For the text-containing cell, return its midpoint in [X, Y] coordinate format. 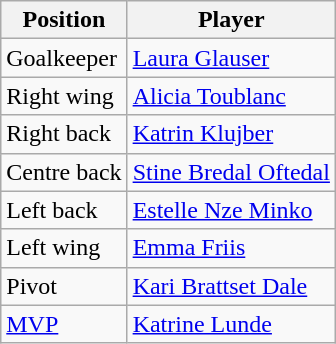
Left wing [64, 248]
Laura Glauser [231, 58]
Centre back [64, 172]
Goalkeeper [64, 58]
Estelle Nze Minko [231, 210]
Right wing [64, 96]
Pivot [64, 286]
Alicia Toublanc [231, 96]
Emma Friis [231, 248]
Player [231, 20]
Kari Brattset Dale [231, 286]
Position [64, 20]
Katrin Klujber [231, 134]
Katrine Lunde [231, 324]
Left back [64, 210]
Right back [64, 134]
Stine Bredal Oftedal [231, 172]
MVP [64, 324]
